Scan for the cell matching the given text and deliver its (X, Y) coordinate at center. 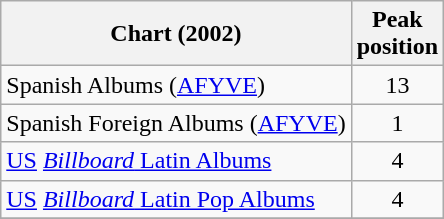
13 (397, 85)
1 (397, 123)
Peakposition (397, 34)
Chart (2002) (176, 34)
Spanish Foreign Albums (AFYVE) (176, 123)
US Billboard Latin Albums (176, 161)
Spanish Albums (AFYVE) (176, 85)
US Billboard Latin Pop Albums (176, 199)
